Locate the cell with the specified text and output its (X, Y) center coordinate. 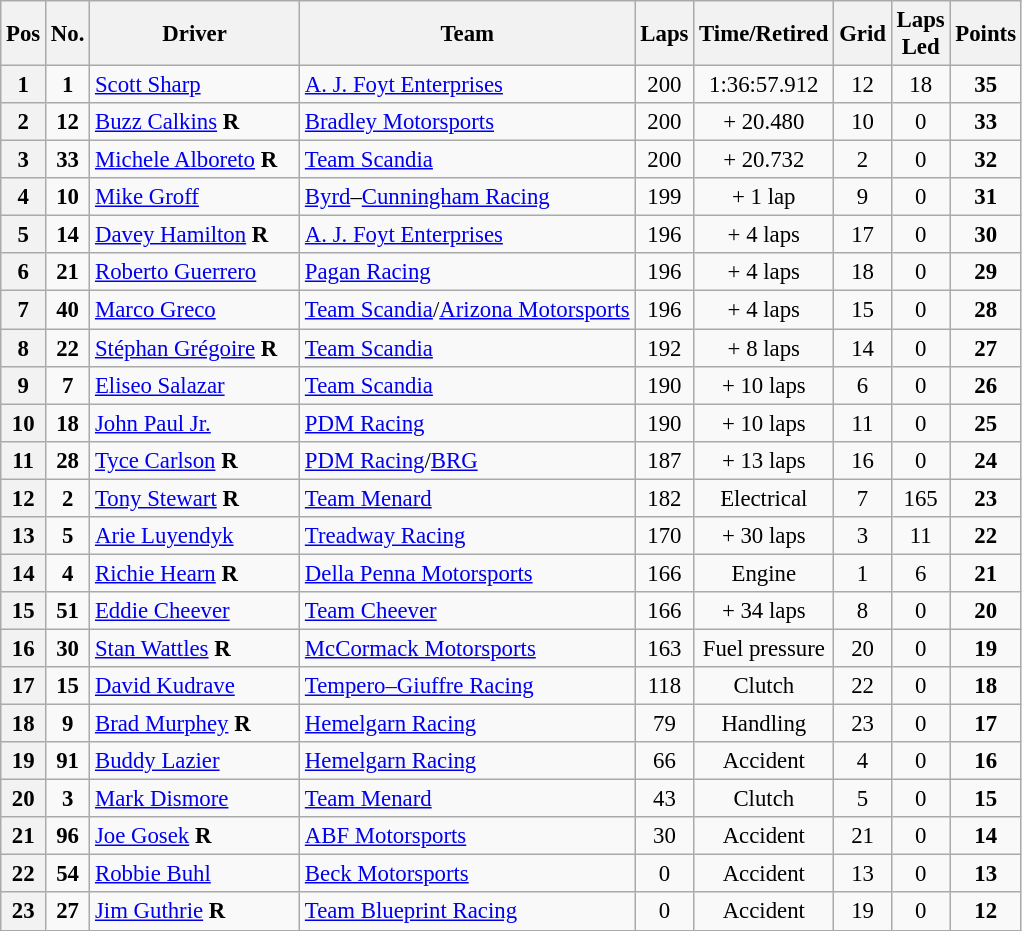
Pos (24, 34)
Della Penna Motorsports (468, 573)
Mike Groff (195, 197)
Davey Hamilton R (195, 235)
McCormack Motorsports (468, 648)
John Paul Jr. (195, 423)
PDM Racing/BRG (468, 460)
+ 30 laps (764, 536)
54 (68, 874)
Byrd–Cunningham Racing (468, 197)
Buddy Lazier (195, 761)
1:36:57.912 (764, 85)
+ 20.732 (764, 160)
Team Cheever (468, 611)
Tyce Carlson R (195, 460)
Bradley Motorsports (468, 122)
David Kudrave (195, 686)
118 (664, 686)
31 (986, 197)
Electrical (764, 498)
Marco Greco (195, 310)
43 (664, 799)
51 (68, 611)
Arie Luyendyk (195, 536)
66 (664, 761)
163 (664, 648)
24 (986, 460)
+ 13 laps (764, 460)
Treadway Racing (468, 536)
192 (664, 348)
170 (664, 536)
Stéphan Grégoire R (195, 348)
Stan Wattles R (195, 648)
199 (664, 197)
40 (68, 310)
Brad Murphey R (195, 724)
No. (68, 34)
Engine (764, 573)
Richie Hearn R (195, 573)
Michele Alboreto R (195, 160)
Points (986, 34)
Buzz Calkins R (195, 122)
91 (68, 761)
Scott Sharp (195, 85)
182 (664, 498)
32 (986, 160)
Fuel pressure (764, 648)
Grid (862, 34)
Tempero–Giuffre Racing (468, 686)
25 (986, 423)
Handling (764, 724)
96 (68, 836)
+ 34 laps (764, 611)
29 (986, 273)
ABF Motorsports (468, 836)
187 (664, 460)
Team (468, 34)
Roberto Guerrero (195, 273)
Robbie Buhl (195, 874)
Laps (664, 34)
Joe Gosek R (195, 836)
Driver (195, 34)
+ 20.480 (764, 122)
35 (986, 85)
Time/Retired (764, 34)
Eddie Cheever (195, 611)
Mark Dismore (195, 799)
PDM Racing (468, 423)
+ 8 laps (764, 348)
Team Scandia/Arizona Motorsports (468, 310)
Tony Stewart R (195, 498)
LapsLed (920, 34)
Pagan Racing (468, 273)
Eliseo Salazar (195, 385)
26 (986, 385)
165 (920, 498)
Beck Motorsports (468, 874)
+ 1 lap (764, 197)
Team Blueprint Racing (468, 912)
79 (664, 724)
Jim Guthrie R (195, 912)
